Detect which cell encompasses the target text, then output its [X, Y] center coordinate. 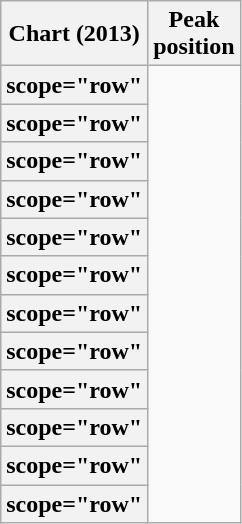
Peakposition [194, 34]
Chart (2013) [74, 34]
